Return [x, y] of the center of cell containing provided text 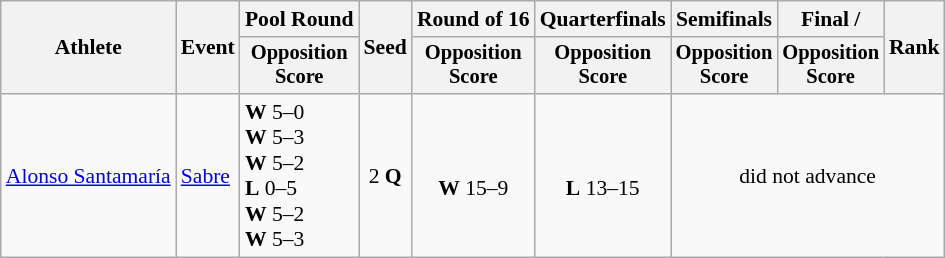
Alonso Santamaría [88, 176]
Semifinals [724, 19]
Event [208, 48]
W 5–0 W 5–3 W 5–2 L 0–5 W 5–2 W 5–3 [300, 176]
Pool Round [300, 19]
L 13–15 [603, 176]
Sabre [208, 176]
Athlete [88, 48]
W 15–9 [474, 176]
Round of 16 [474, 19]
Quarterfinals [603, 19]
Final / [830, 19]
Rank [914, 48]
Seed [386, 48]
did not advance [808, 176]
2 Q [386, 176]
